Output the [x, y] coordinate of the center of the cell containing the given text.  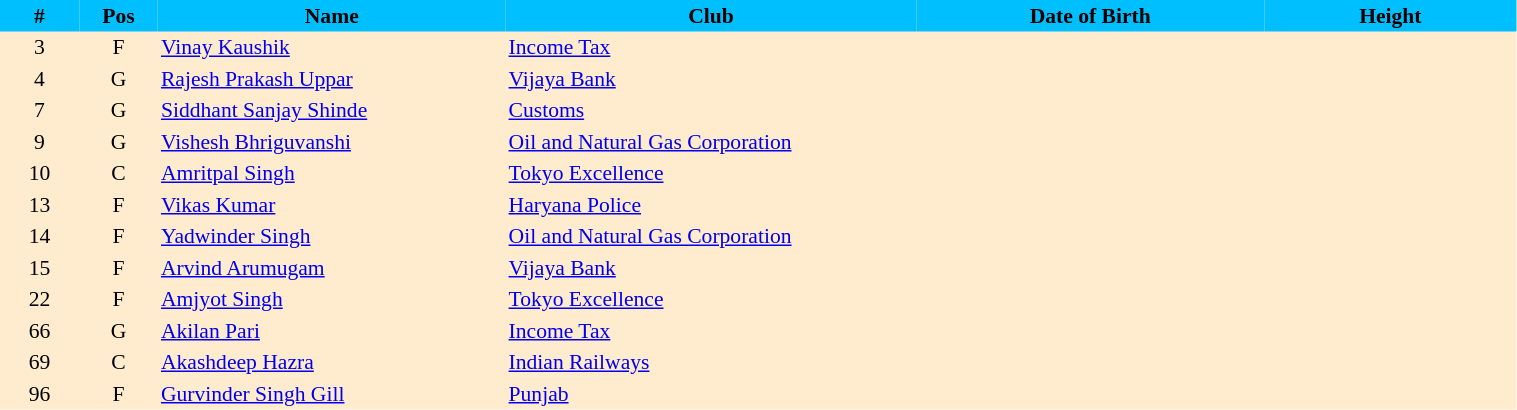
Yadwinder Singh [332, 236]
Akilan Pari [332, 331]
Height [1390, 16]
Gurvinder Singh Gill [332, 394]
13 [40, 205]
Date of Birth [1090, 16]
Customs [712, 110]
9 [40, 142]
# [40, 16]
Pos [118, 16]
4 [40, 79]
Indian Railways [712, 362]
Vishesh Bhriguvanshi [332, 142]
Akashdeep Hazra [332, 362]
7 [40, 110]
22 [40, 300]
Club [712, 16]
10 [40, 174]
Haryana Police [712, 205]
3 [40, 48]
69 [40, 362]
Vikas Kumar [332, 205]
Siddhant Sanjay Shinde [332, 110]
66 [40, 331]
Punjab [712, 394]
Amritpal Singh [332, 174]
Name [332, 16]
14 [40, 236]
Amjyot Singh [332, 300]
Rajesh Prakash Uppar [332, 79]
96 [40, 394]
Vinay Kaushik [332, 48]
15 [40, 268]
Arvind Arumugam [332, 268]
